Capture the cell that displays the provided text and extract its [X, Y] central coordinate. 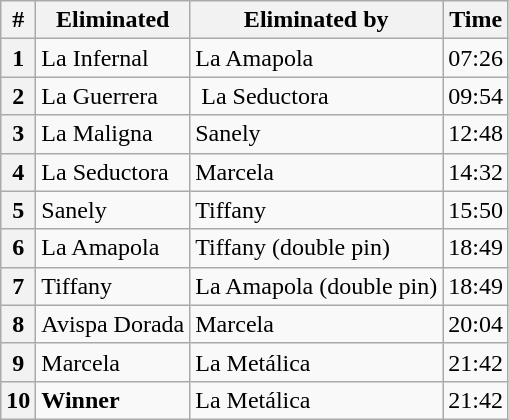
# [18, 20]
10 [18, 400]
3 [18, 134]
14:32 [476, 172]
15:50 [476, 210]
2 [18, 96]
Winner [113, 400]
La Amapola (double pin) [316, 286]
Eliminated by [316, 20]
6 [18, 248]
7 [18, 286]
09:54 [476, 96]
20:04 [476, 324]
4 [18, 172]
Eliminated [113, 20]
9 [18, 362]
Avispa Dorada [113, 324]
07:26 [476, 58]
Tiffany (double pin) [316, 248]
La Maligna [113, 134]
La Infernal [113, 58]
12:48 [476, 134]
1 [18, 58]
8 [18, 324]
La Guerrera [113, 96]
5 [18, 210]
Time [476, 20]
